Provide the [X, Y] coordinate of the cell's center where the given text is located.  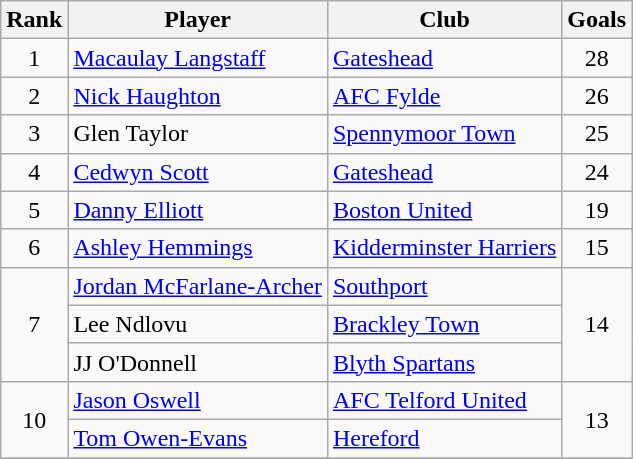
AFC Fylde [444, 96]
Tom Owen-Evans [198, 438]
Spennymoor Town [444, 134]
2 [34, 96]
26 [597, 96]
Macaulay Langstaff [198, 58]
Rank [34, 20]
Kidderminster Harriers [444, 248]
Boston United [444, 210]
Brackley Town [444, 324]
Blyth Spartans [444, 362]
Glen Taylor [198, 134]
3 [34, 134]
Jordan McFarlane-Archer [198, 286]
6 [34, 248]
10 [34, 419]
15 [597, 248]
Lee Ndlovu [198, 324]
14 [597, 324]
Goals [597, 20]
25 [597, 134]
Player [198, 20]
7 [34, 324]
Ashley Hemmings [198, 248]
Southport [444, 286]
Danny Elliott [198, 210]
1 [34, 58]
24 [597, 172]
Cedwyn Scott [198, 172]
JJ O'Donnell [198, 362]
Club [444, 20]
13 [597, 419]
28 [597, 58]
4 [34, 172]
Nick Haughton [198, 96]
AFC Telford United [444, 400]
Jason Oswell [198, 400]
Hereford [444, 438]
19 [597, 210]
5 [34, 210]
